Determine the (x, y) coordinate at the center of the cell enclosing the given text.  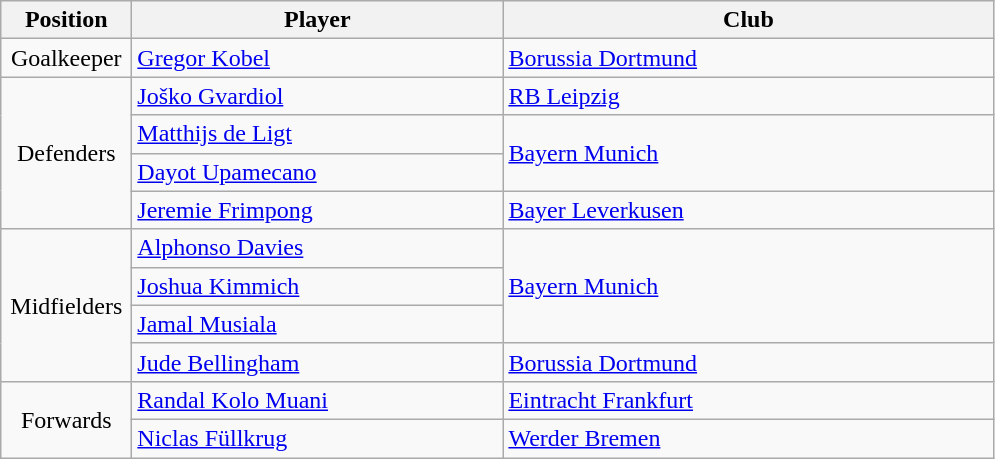
Position (66, 20)
Jude Bellingham (318, 362)
Player (318, 20)
Dayot Upamecano (318, 172)
Midfielders (66, 305)
Niclas Füllkrug (318, 438)
Randal Kolo Muani (318, 400)
Eintracht Frankfurt (748, 400)
Defenders (66, 153)
Matthijs de Ligt (318, 134)
Club (748, 20)
Joshua Kimmich (318, 286)
Forwards (66, 419)
Gregor Kobel (318, 58)
Jamal Musiala (318, 324)
Werder Bremen (748, 438)
Joško Gvardiol (318, 96)
Goalkeeper (66, 58)
Alphonso Davies (318, 248)
Jeremie Frimpong (318, 210)
Bayer Leverkusen (748, 210)
RB Leipzig (748, 96)
